Identify which cell holds the provided text, then report its [X, Y] central coordinate. 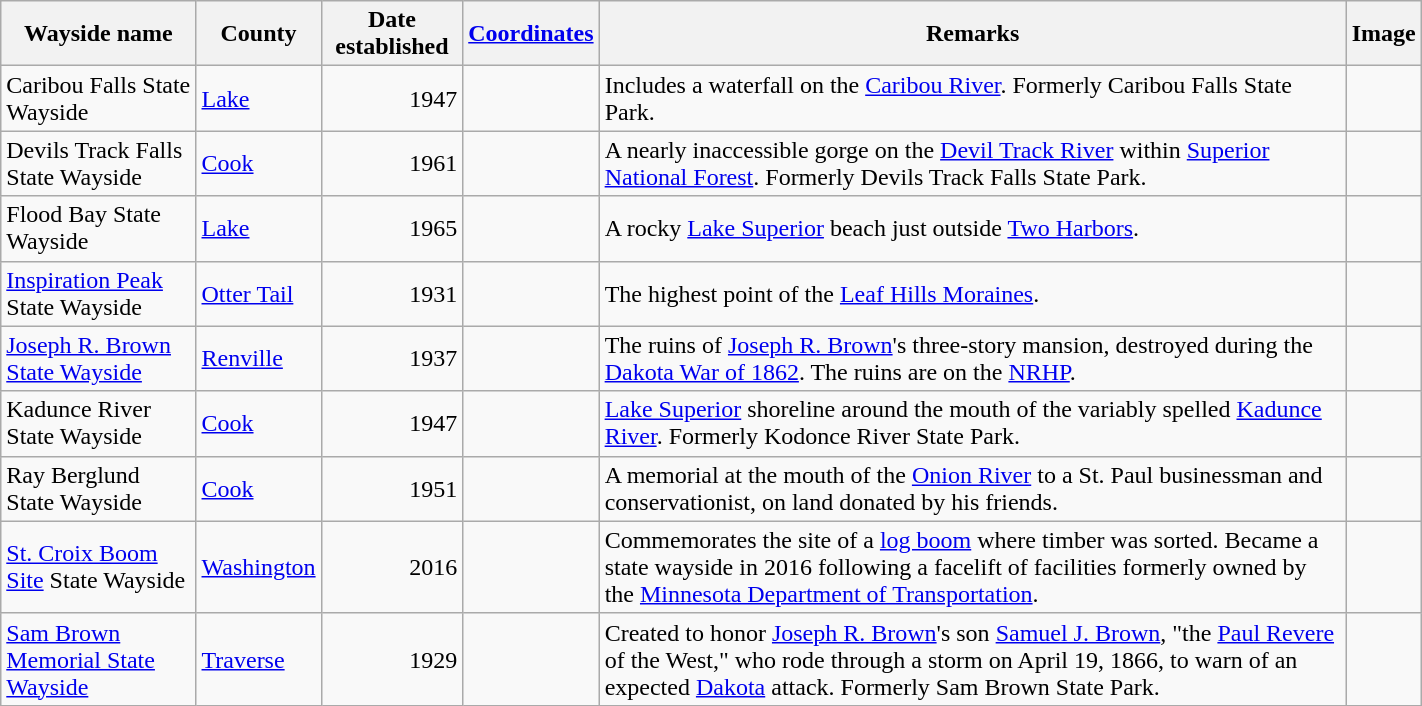
The ruins of Joseph R. Brown's three-story mansion, destroyed during the Dakota War of 1862. The ruins are on the NRHP. [972, 358]
County [258, 34]
Date established [392, 34]
Lake Superior shoreline around the mouth of the variably spelled Kadunce River. Formerly Kodonce River State Park. [972, 424]
Includes a waterfall on the Caribou River. Formerly Caribou Falls State Park. [972, 98]
1929 [392, 659]
A memorial at the mouth of the Onion River to a St. Paul businessman and conservationist, on land donated by his friends. [972, 488]
Coordinates [531, 34]
Ray Berglund State Wayside [98, 488]
Washington [258, 567]
1965 [392, 228]
The highest point of the Leaf Hills Moraines. [972, 294]
Image [1384, 34]
St. Croix Boom Site State Wayside [98, 567]
Sam Brown Memorial State Wayside [98, 659]
Kadunce River State Wayside [98, 424]
Devils Track Falls State Wayside [98, 164]
1937 [392, 358]
Joseph R. Brown State Wayside [98, 358]
1961 [392, 164]
Otter Tail [258, 294]
1931 [392, 294]
Traverse [258, 659]
Flood Bay State Wayside [98, 228]
A nearly inaccessible gorge on the Devil Track River within Superior National Forest. Formerly Devils Track Falls State Park. [972, 164]
Caribou Falls State Wayside [98, 98]
A rocky Lake Superior beach just outside Two Harbors. [972, 228]
1951 [392, 488]
Wayside name [98, 34]
Remarks [972, 34]
Renville [258, 358]
Inspiration Peak State Wayside [98, 294]
2016 [392, 567]
